From the cell containing the given text, extract its center point as [X, Y] coordinate. 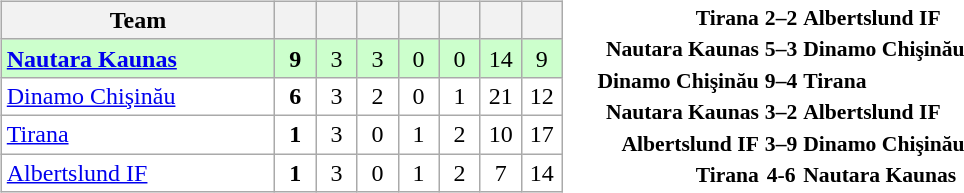
9–4 [780, 80]
6 [296, 96]
12 [542, 96]
3–9 [780, 143]
Team [138, 20]
21 [500, 96]
17 [542, 134]
5–3 [780, 49]
3–2 [780, 112]
7 [500, 173]
2–2 [780, 17]
4-6 [780, 175]
10 [500, 134]
